Search for the cell housing the specified text and yield its (X, Y) center coordinate. 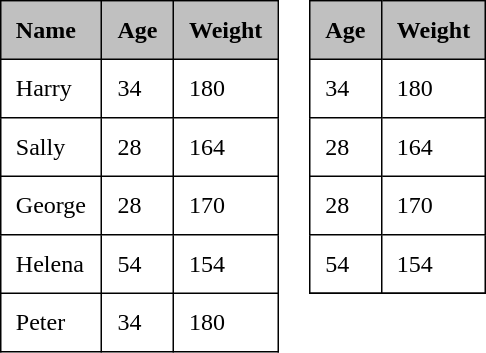
Harry (51, 88)
Peter (51, 322)
Name (51, 30)
Helena (51, 264)
Sally (51, 147)
George (51, 205)
